Identify which cell holds the provided text, then report its (x, y) central coordinate. 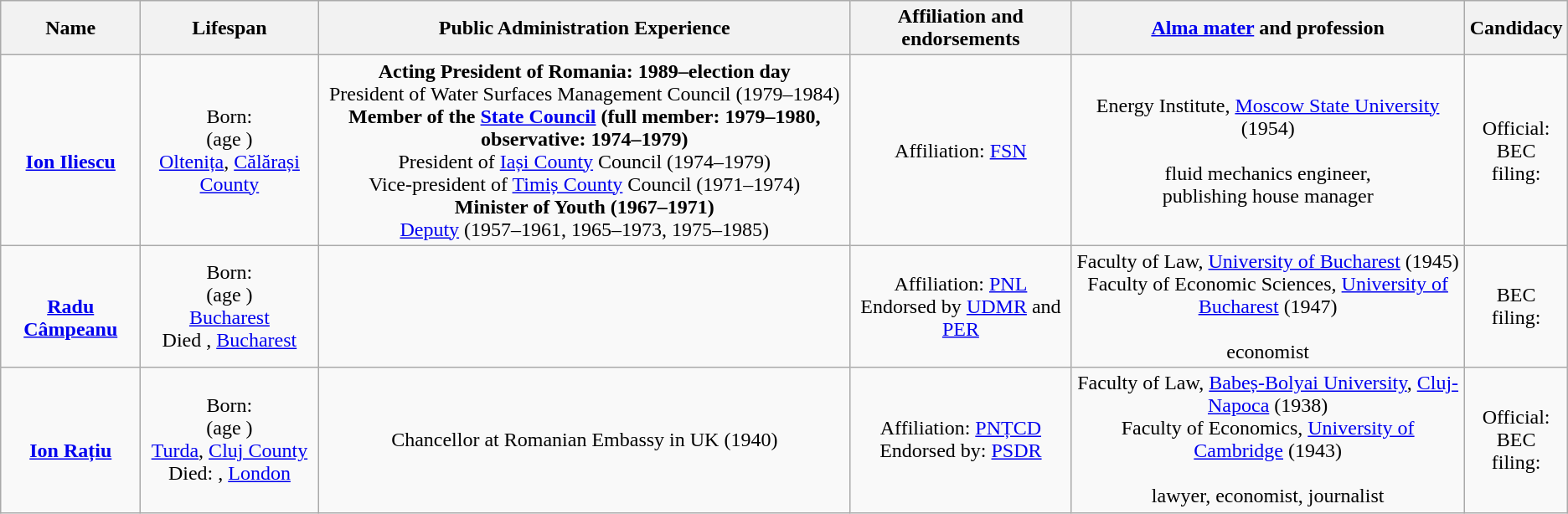
BEC filing: (1516, 306)
Faculty of Law, Babeș-Bolyai University, Cluj-Napoca (1938)Faculty of Economics, University of Cambridge (1943)lawyer, economist, journalist (1268, 440)
Name (70, 28)
Chancellor at Romanian Embassy in UK (1940) (585, 440)
Candidacy (1516, 28)
Public Administration Experience (585, 28)
Born: (age ) BucharestDied , Bucharest (230, 306)
Faculty of Law, University of Bucharest (1945)Faculty of Economic Sciences, University of Bucharest (1947)economist (1268, 306)
Affiliation: FSN (960, 151)
Radu Câmpeanu (70, 306)
Energy Institute, Moscow State University (1954)fluid mechanics engineer,publishing house manager (1268, 151)
Affiliation and endorsements (960, 28)
Lifespan (230, 28)
Born: (age )Oltenița, Călărași County (230, 151)
Ion Iliescu (70, 151)
Alma mater and profession (1268, 28)
Ion Rațiu (70, 440)
Affiliation: PNLEndorsed by UDMR and PER (960, 306)
Affiliation: PNȚCDEndorsed by: PSDR (960, 440)
Born: (age ) Turda, Cluj CountyDied: , London (230, 440)
